Output the (x, y) coordinate of the center of the cell containing the given text.  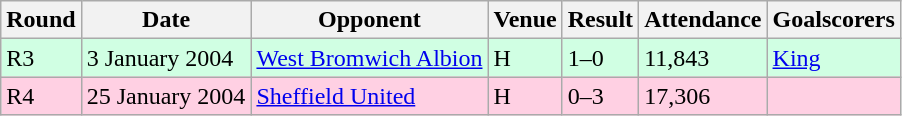
Attendance (703, 20)
Result (600, 20)
Goalscorers (834, 20)
Round (41, 20)
R4 (41, 96)
King (834, 58)
Date (166, 20)
3 January 2004 (166, 58)
11,843 (703, 58)
17,306 (703, 96)
Venue (525, 20)
Opponent (370, 20)
0–3 (600, 96)
1–0 (600, 58)
West Bromwich Albion (370, 58)
25 January 2004 (166, 96)
R3 (41, 58)
Sheffield United (370, 96)
